Provide the (X, Y) coordinate of the cell's center where the given text is located.  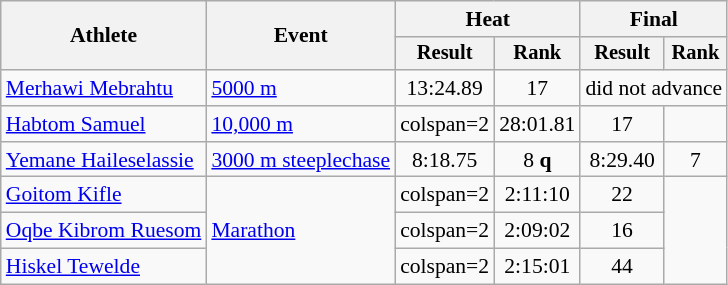
2:09:02 (537, 231)
Habtom Samuel (104, 124)
Marathon (300, 230)
Merhawi Mebrahtu (104, 88)
did not advance (654, 88)
Goitom Kifle (104, 195)
Oqbe Kibrom Ruesom (104, 231)
3000 m steeplechase (300, 160)
8:29.40 (622, 160)
10,000 m (300, 124)
28:01.81 (537, 124)
Heat (488, 19)
2:11:10 (537, 195)
Athlete (104, 36)
Hiskel Tewelde (104, 267)
7 (696, 160)
Yemane Haileselassie (104, 160)
8:18.75 (444, 160)
22 (622, 195)
2:15:01 (537, 267)
8 q (537, 160)
5000 m (300, 88)
Event (300, 36)
44 (622, 267)
16 (622, 231)
13:24.89 (444, 88)
Final (654, 19)
